Scan for the cell matching the given text and deliver its (X, Y) coordinate at center. 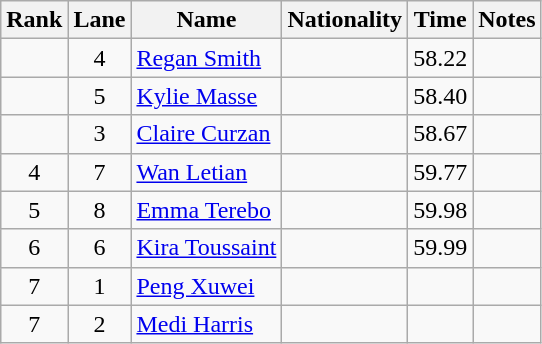
3 (100, 134)
58.22 (440, 58)
Kylie Masse (206, 96)
8 (100, 210)
Emma Terebo (206, 210)
Rank (34, 20)
Notes (507, 20)
Peng Xuwei (206, 286)
Time (440, 20)
59.77 (440, 172)
59.98 (440, 210)
1 (100, 286)
Nationality (345, 20)
Wan Letian (206, 172)
59.99 (440, 248)
58.67 (440, 134)
Name (206, 20)
Lane (100, 20)
Claire Curzan (206, 134)
Kira Toussaint (206, 248)
58.40 (440, 96)
2 (100, 324)
Medi Harris (206, 324)
Regan Smith (206, 58)
